From the cell containing the given text, extract its center point as (x, y) coordinate. 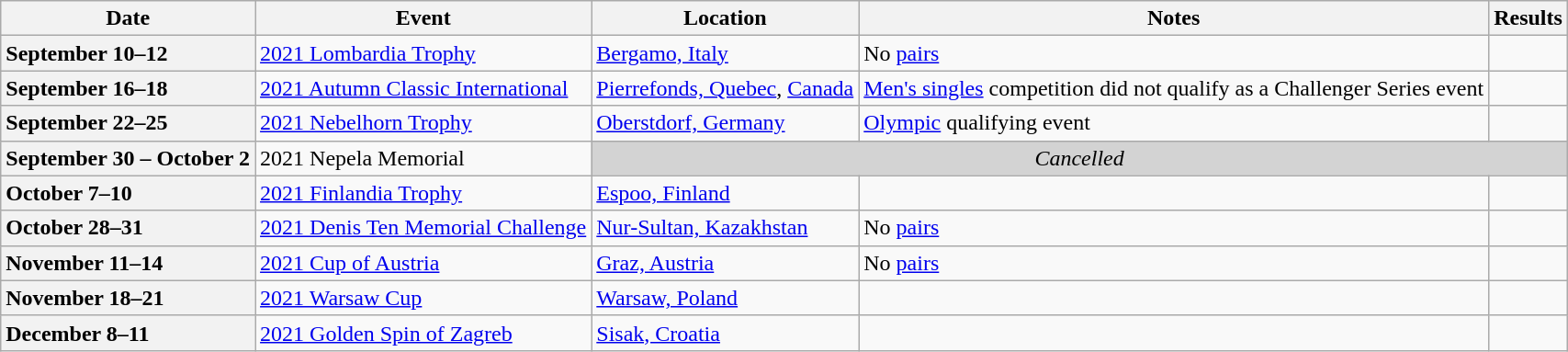
Nur-Sultan, Kazakhstan (726, 228)
Espoo, Finland (726, 193)
2021 Cup of Austria (423, 263)
Olympic qualifying event (1174, 123)
2021 Autumn Classic International (423, 88)
2021 Denis Ten Memorial Challenge (423, 228)
2021 Warsaw Cup (423, 298)
Oberstdorf, Germany (726, 123)
September 10–12 (129, 53)
2021 Lombardia Trophy (423, 53)
Location (726, 18)
November 18–21 (129, 298)
October 28–31 (129, 228)
2021 Golden Spin of Zagreb (423, 333)
Warsaw, Poland (726, 298)
2021 Nepela Memorial (423, 158)
November 11–14 (129, 263)
Bergamo, Italy (726, 53)
2021 Nebelhorn Trophy (423, 123)
December 8–11 (129, 333)
Graz, Austria (726, 263)
2021 Finlandia Trophy (423, 193)
September 16–18 (129, 88)
Notes (1174, 18)
October 7–10 (129, 193)
September 30 – October 2 (129, 158)
September 22–25 (129, 123)
Date (129, 18)
Sisak, Croatia (726, 333)
Pierrefonds, Quebec, Canada (726, 88)
Men's singles competition did not qualify as a Challenger Series event (1174, 88)
Event (423, 18)
Cancelled (1080, 158)
Results (1529, 18)
